Return [X, Y] of the center of cell containing provided text 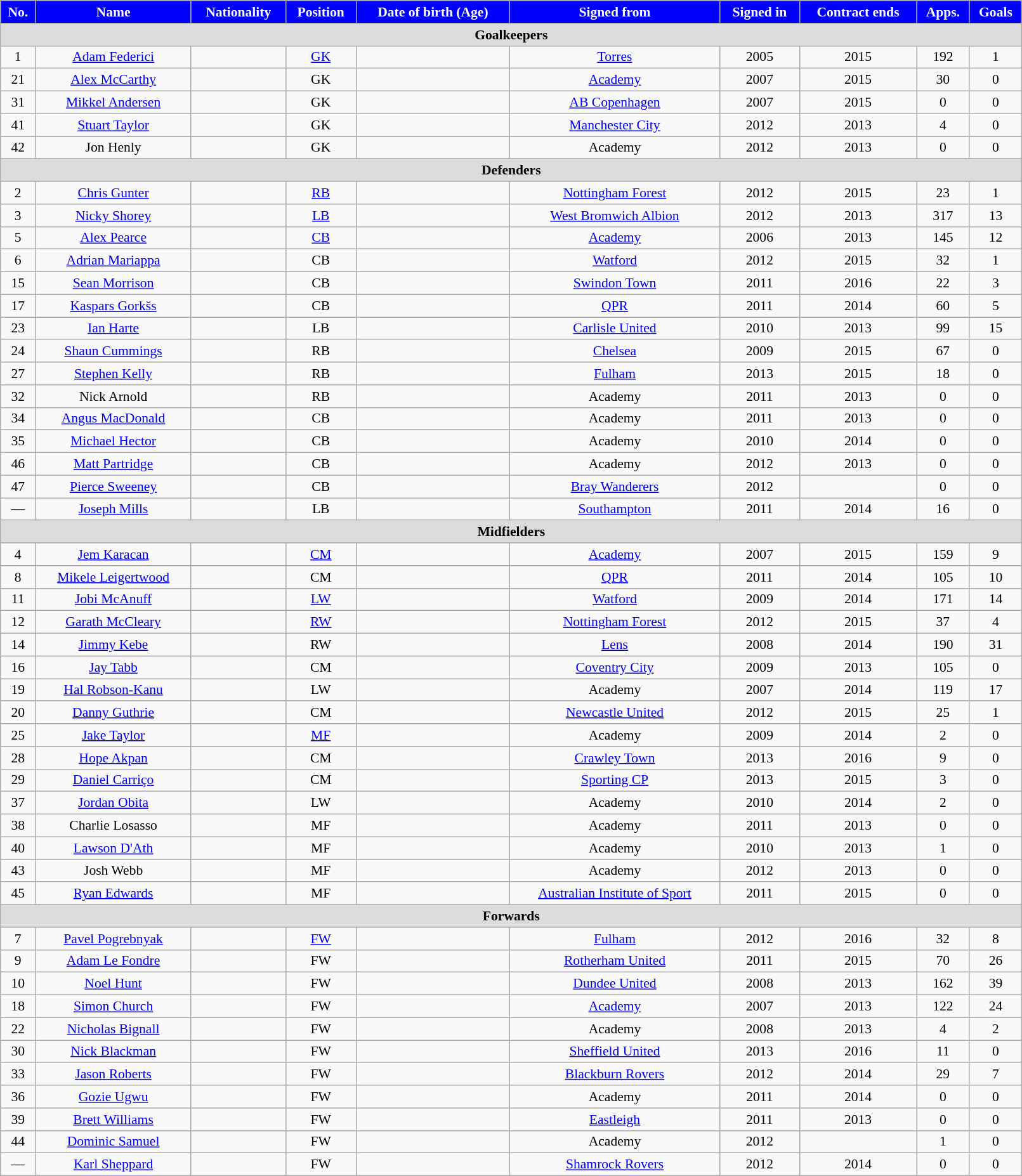
Nick Arnold [114, 396]
Newcastle United [615, 713]
Carlisle United [615, 329]
20 [18, 713]
Josh Webb [114, 871]
317 [943, 216]
Alex Pearce [114, 238]
41 [18, 125]
Bray Wanderers [615, 487]
Ian Harte [114, 329]
35 [18, 441]
33 [18, 1075]
36 [18, 1097]
Noel Hunt [114, 984]
Nick Blackman [114, 1052]
Jon Henly [114, 148]
Jay Tabb [114, 667]
Chris Gunter [114, 193]
Sheffield United [615, 1052]
Australian Institute of Sport [615, 894]
Angus MacDonald [114, 419]
159 [943, 554]
Date of birth (Age) [433, 12]
Goals [996, 12]
119 [943, 690]
Dundee United [615, 984]
Jake Taylor [114, 735]
Pavel Pogrebnyak [114, 939]
Simon Church [114, 1007]
Apps. [943, 12]
40 [18, 848]
Shamrock Rovers [615, 1165]
122 [943, 1007]
Nationality [239, 12]
Kaspars Gorkšs [114, 306]
Charlie Losasso [114, 826]
Chelsea [615, 351]
Pierce Sweeney [114, 487]
28 [18, 758]
171 [943, 599]
No. [18, 12]
Goalkeepers [511, 35]
Jimmy Kebe [114, 645]
Defenders [511, 171]
162 [943, 984]
42 [18, 148]
Forwards [511, 916]
Jordan Obita [114, 803]
Mikele Leigertwood [114, 577]
Jobi McAnuff [114, 599]
Torres [615, 57]
Jason Roberts [114, 1075]
99 [943, 329]
44 [18, 1142]
Sean Morrison [114, 284]
190 [943, 645]
Garath McCleary [114, 622]
Adam Le Fondre [114, 961]
13 [996, 216]
Adam Federici [114, 57]
West Bromwich Albion [615, 216]
Signed in [759, 12]
27 [18, 374]
Brett Williams [114, 1120]
Name [114, 12]
Southampton [615, 509]
Lens [615, 645]
Hal Robson-Kanu [114, 690]
Rotherham United [615, 961]
Stephen Kelly [114, 374]
Ryan Edwards [114, 894]
6 [18, 261]
Matt Partridge [114, 464]
Alex McCarthy [114, 80]
Gozie Ugwu [114, 1097]
192 [943, 57]
34 [18, 419]
Nicholas Bignall [114, 1029]
Contract ends [858, 12]
Dominic Samuel [114, 1142]
AB Copenhagen [615, 103]
Danny Guthrie [114, 713]
Mikkel Andersen [114, 103]
70 [943, 961]
Midfielders [511, 532]
Signed from [615, 12]
Joseph Mills [114, 509]
2005 [759, 57]
Crawley Town [615, 758]
Jem Karacan [114, 554]
Swindon Town [615, 284]
Hope Akpan [114, 758]
Manchester City [615, 125]
Eastleigh [615, 1120]
45 [18, 894]
Adrian Mariappa [114, 261]
26 [996, 961]
Position [321, 12]
21 [18, 80]
19 [18, 690]
Shaun Cummings [114, 351]
43 [18, 871]
46 [18, 464]
Nicky Shorey [114, 216]
Lawson D'Ath [114, 848]
Daniel Carriço [114, 780]
Stuart Taylor [114, 125]
47 [18, 487]
Karl Sheppard [114, 1165]
Sporting CP [615, 780]
Coventry City [615, 667]
38 [18, 826]
67 [943, 351]
2006 [759, 238]
Michael Hector [114, 441]
60 [943, 306]
145 [943, 238]
Blackburn Rovers [615, 1075]
